Locate the cell with the specified text and output its (x, y) center coordinate. 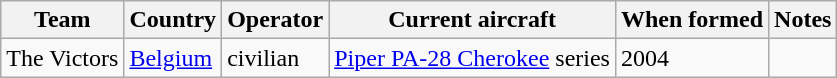
Country (173, 20)
Current aircraft (472, 20)
civilian (276, 58)
Belgium (173, 58)
Piper PA-28 Cherokee series (472, 58)
The Victors (62, 58)
When formed (692, 20)
2004 (692, 58)
Notes (803, 20)
Operator (276, 20)
Team (62, 20)
